Provide the (x, y) coordinate of the cell's center where the given text is located.  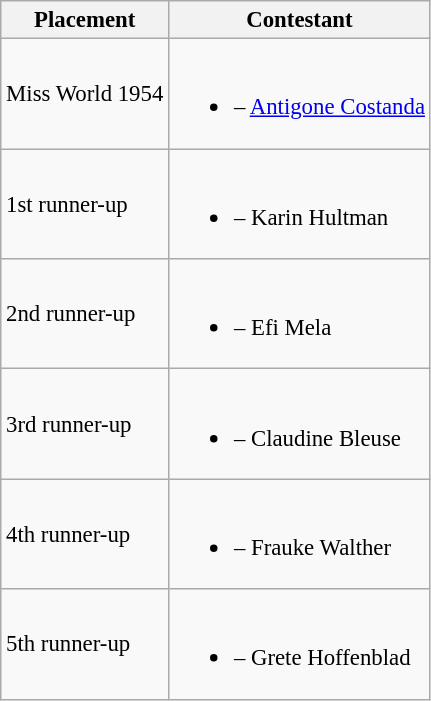
– Karin Hultman (300, 204)
Placement (85, 20)
– Frauke Walther (300, 534)
1st runner-up (85, 204)
2nd runner-up (85, 314)
– Claudine Bleuse (300, 424)
Miss World 1954 (85, 94)
– Efi Mela (300, 314)
3rd runner-up (85, 424)
– Antigone Costanda (300, 94)
Contestant (300, 20)
5th runner-up (85, 644)
– Grete Hoffenblad (300, 644)
4th runner-up (85, 534)
